Pinpoint the cell where the given text exists, returning its (x, y) midpoint coordinate. 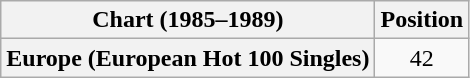
Position (422, 20)
Chart (1985–1989) (188, 20)
42 (422, 58)
Europe (European Hot 100 Singles) (188, 58)
